Identify which cell holds the provided text, then report its (X, Y) central coordinate. 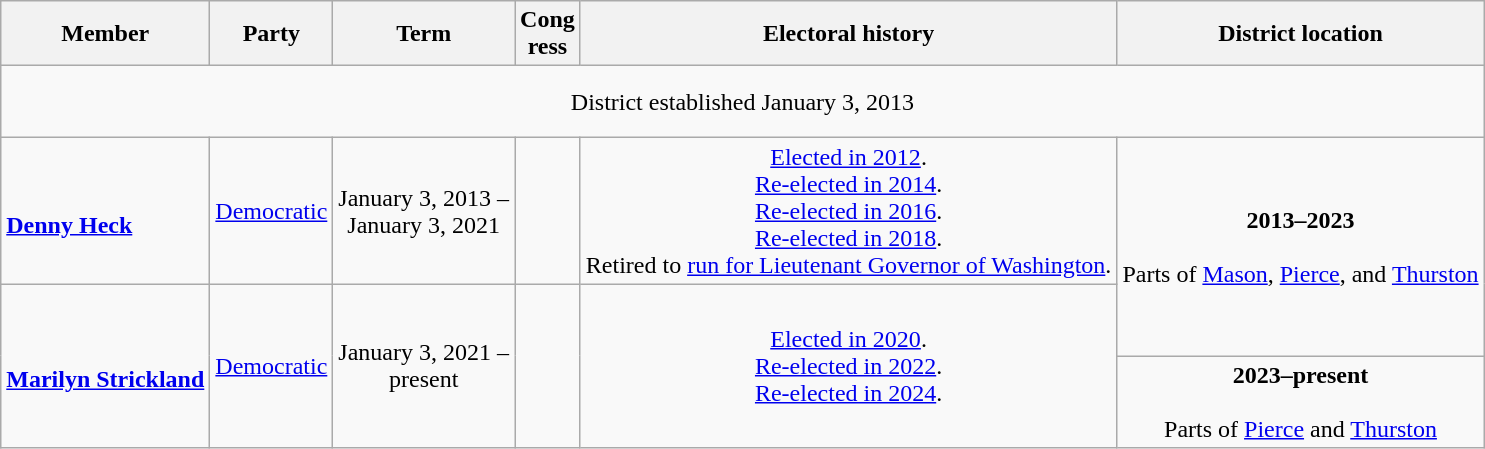
Electoral history (848, 34)
Term (424, 34)
Marilyn Strickland (106, 366)
January 3, 2021 –present (424, 366)
District location (1300, 34)
Member (106, 34)
Congress (548, 34)
2013–2023Parts of Mason, Pierce, and Thurston (1300, 247)
Denny Heck (106, 211)
Elected in 2020.Re-elected in 2022.Re-elected in 2024. (848, 366)
District established January 3, 2013 (742, 102)
Party (272, 34)
January 3, 2013 –January 3, 2021 (424, 211)
Elected in 2012.Re-elected in 2014.Re-elected in 2016.Re-elected in 2018.Retired to run for Lieutenant Governor of Washington. (848, 211)
2023–presentParts of Pierce and Thurston (1300, 402)
